Provide the [X, Y] coordinate of the cell's center where the given text is located.  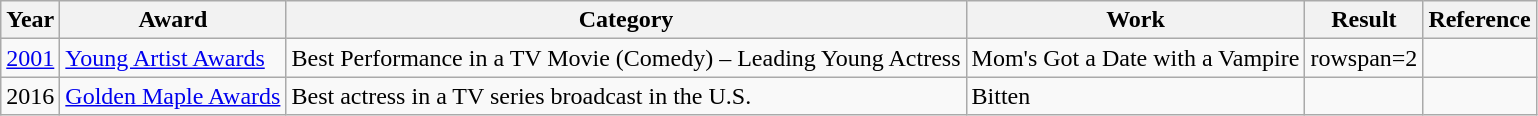
Best actress in a TV series broadcast in the U.S. [626, 96]
Reference [1480, 20]
Young Artist Awards [173, 58]
Bitten [1136, 96]
Golden Maple Awards [173, 96]
2001 [30, 58]
Award [173, 20]
2016 [30, 96]
Result [1364, 20]
Work [1136, 20]
Category [626, 20]
Best Performance in a TV Movie (Comedy) – Leading Young Actress [626, 58]
Mom's Got a Date with a Vampire [1136, 58]
Year [30, 20]
rowspan=2 [1364, 58]
